Detect which cell encompasses the target text, then output its [X, Y] center coordinate. 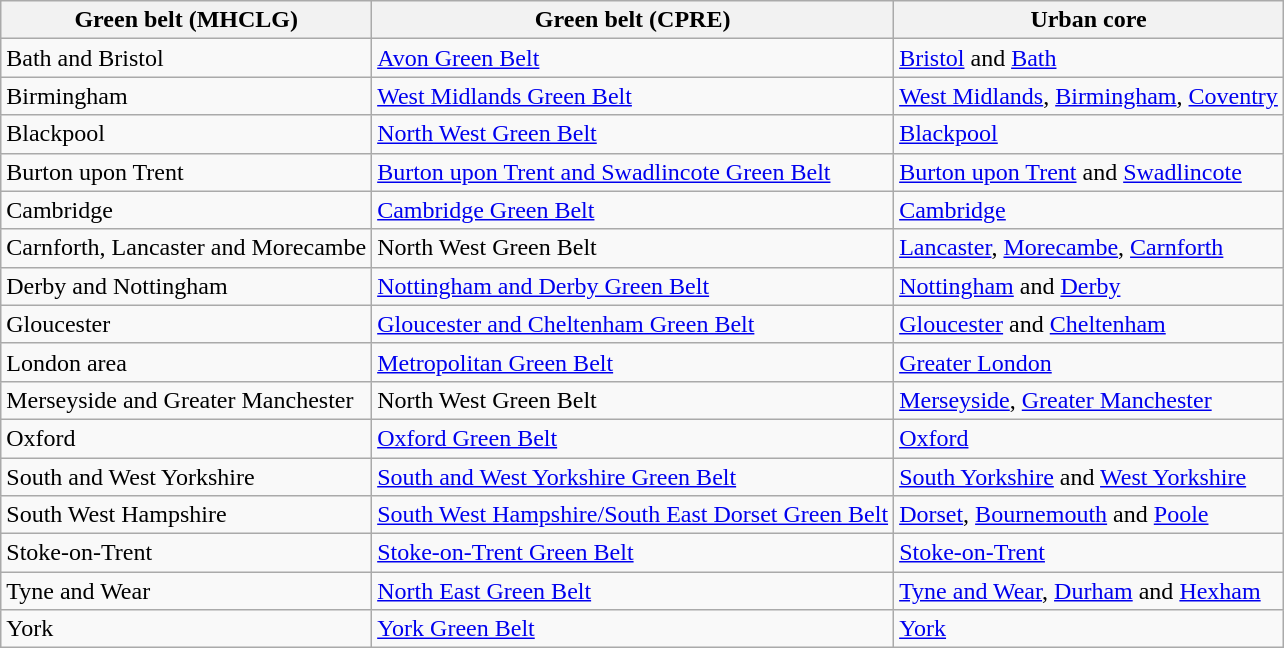
Birmingham [186, 96]
London area [186, 362]
Burton upon Trent and Swadlincote [1089, 172]
South and West Yorkshire Green Belt [633, 477]
South and West Yorkshire [186, 477]
Nottingham and Derby [1089, 286]
York Green Belt [633, 629]
Tyne and Wear [186, 591]
Greater London [1089, 362]
Gloucester and Cheltenham [1089, 324]
Carnforth, Lancaster and Morecambe [186, 248]
Metropolitan Green Belt [633, 362]
Oxford Green Belt [633, 438]
Gloucester and Cheltenham Green Belt [633, 324]
South West Hampshire [186, 515]
Bath and Bristol [186, 58]
South Yorkshire and West Yorkshire [1089, 477]
West Midlands Green Belt [633, 96]
Tyne and Wear, Durham and Hexham [1089, 591]
Merseyside and Greater Manchester [186, 400]
Derby and Nottingham [186, 286]
Merseyside, Greater Manchester [1089, 400]
Cambridge Green Belt [633, 210]
Burton upon Trent and Swadlincote Green Belt [633, 172]
Dorset, Bournemouth and Poole [1089, 515]
Gloucester [186, 324]
Green belt (MHCLG) [186, 20]
Urban core [1089, 20]
Nottingham and Derby Green Belt [633, 286]
North East Green Belt [633, 591]
Stoke-on-Trent Green Belt [633, 553]
Green belt (CPRE) [633, 20]
Burton upon Trent [186, 172]
Avon Green Belt [633, 58]
Lancaster, Morecambe, Carnforth [1089, 248]
West Midlands, Birmingham, Coventry [1089, 96]
Bristol and Bath [1089, 58]
South West Hampshire/South East Dorset Green Belt [633, 515]
